Extract the (x, y) coordinate from the center of the cell holding the provided text.  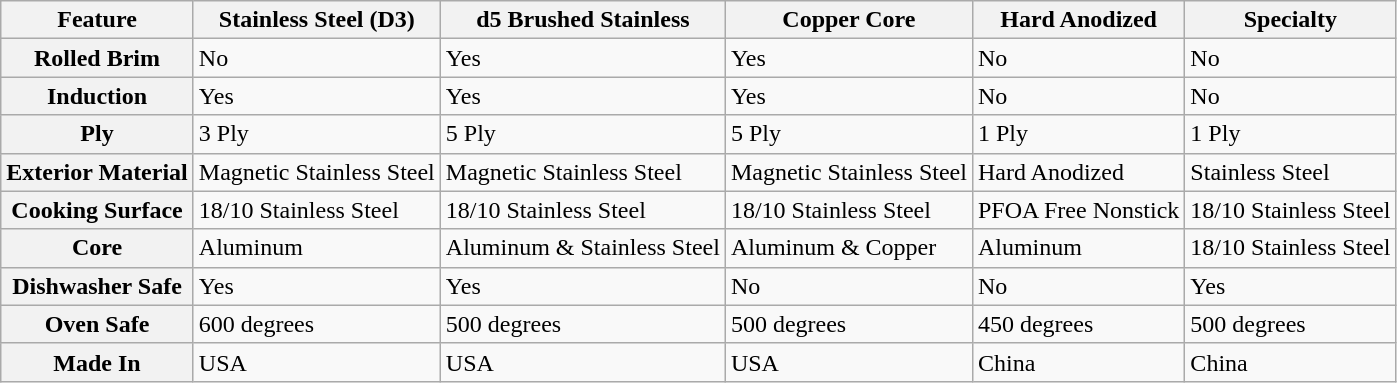
Aluminum & Stainless Steel (582, 248)
PFOA Free Nonstick (1078, 210)
Feature (98, 20)
Aluminum & Copper (848, 248)
Copper Core (848, 20)
Induction (98, 96)
Stainless Steel (D3) (316, 20)
600 degrees (316, 324)
Made In (98, 362)
Exterior Material (98, 172)
Oven Safe (98, 324)
3 Ply (316, 134)
Cooking Surface (98, 210)
Dishwasher Safe (98, 286)
Specialty (1290, 20)
Stainless Steel (1290, 172)
450 degrees (1078, 324)
d5 Brushed Stainless (582, 20)
Ply (98, 134)
Core (98, 248)
Rolled Brim (98, 58)
